Locate the cell with the specified text and output its (X, Y) center coordinate. 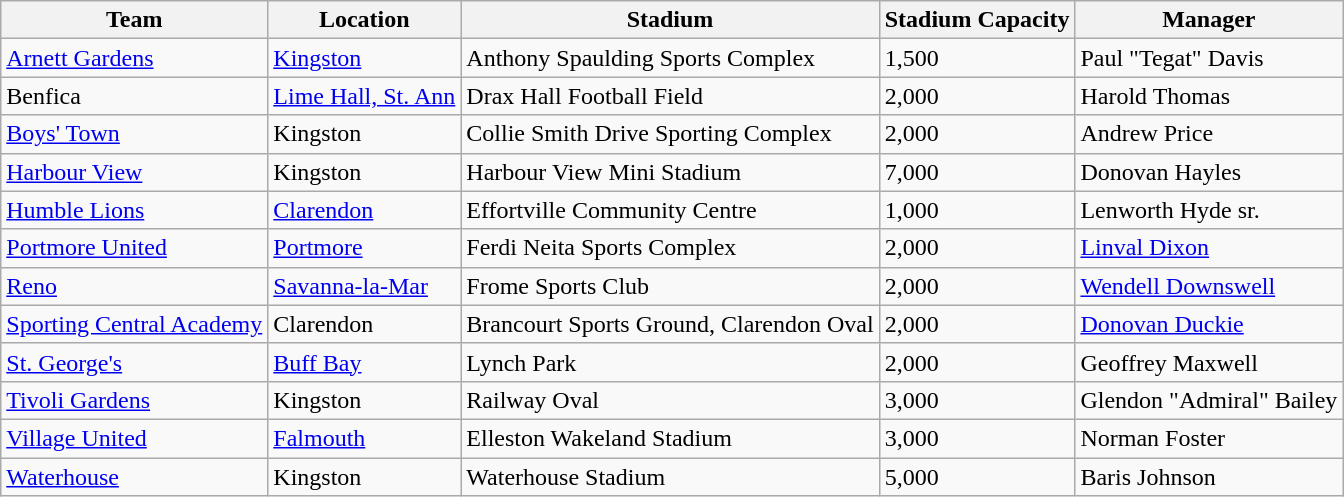
Norman Foster (1209, 438)
Reno (134, 286)
5,000 (977, 477)
Wendell Downswell (1209, 286)
Humble Lions (134, 210)
Drax Hall Football Field (670, 96)
Waterhouse Stadium (670, 477)
1,500 (977, 58)
Effortville Community Centre (670, 210)
Benfica (134, 96)
Village United (134, 438)
Elleston Wakeland Stadium (670, 438)
Boys' Town (134, 134)
Geoffrey Maxwell (1209, 362)
Linval Dixon (1209, 248)
Donovan Hayles (1209, 172)
Waterhouse (134, 477)
Falmouth (364, 438)
Arnett Gardens (134, 58)
St. George's (134, 362)
Lime Hall, St. Ann (364, 96)
Tivoli Gardens (134, 400)
Lenworth Hyde sr. (1209, 210)
1,000 (977, 210)
Stadium (670, 20)
Andrew Price (1209, 134)
Manager (1209, 20)
Paul "Tegat" Davis (1209, 58)
Harbour View (134, 172)
Buff Bay (364, 362)
7,000 (977, 172)
Harold Thomas (1209, 96)
Glendon "Admiral" Bailey (1209, 400)
Portmore United (134, 248)
Frome Sports Club (670, 286)
Baris Johnson (1209, 477)
Ferdi Neita Sports Complex (670, 248)
Stadium Capacity (977, 20)
Railway Oval (670, 400)
Donovan Duckie (1209, 324)
Location (364, 20)
Savanna-la-Mar (364, 286)
Collie Smith Drive Sporting Complex (670, 134)
Harbour View Mini Stadium (670, 172)
Lynch Park (670, 362)
Portmore (364, 248)
Brancourt Sports Ground, Clarendon Oval (670, 324)
Anthony Spaulding Sports Complex (670, 58)
Sporting Central Academy (134, 324)
Team (134, 20)
